Search for the cell housing the specified text and yield its (x, y) center coordinate. 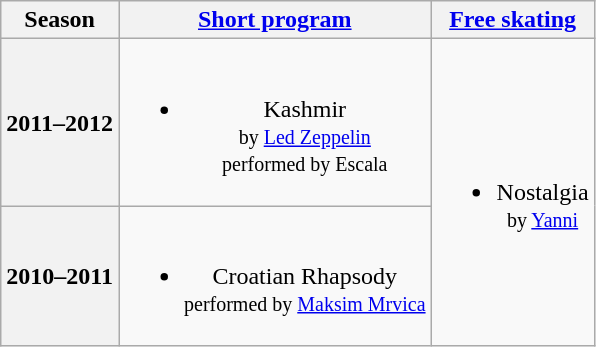
Croatian Rhapsody performed by Maksim Mrvica (274, 276)
Season (60, 20)
Kashmir by Led Zeppelin performed by Escala (274, 122)
Nostalgia by Yanni (512, 192)
Short program (274, 20)
2010–2011 (60, 276)
2011–2012 (60, 122)
Free skating (512, 20)
